Return (x, y) of the center of cell containing provided text 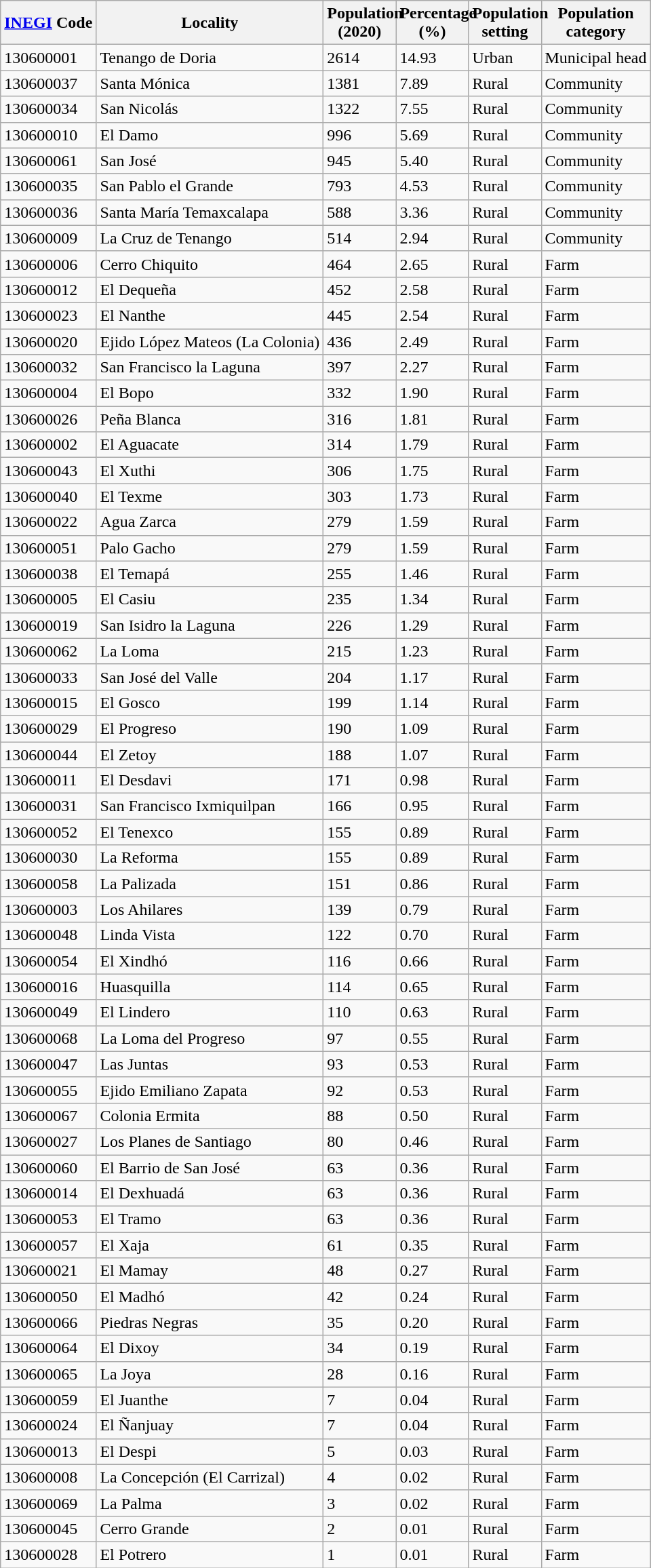
514 (359, 238)
1.81 (433, 419)
306 (359, 471)
0.70 (433, 935)
La Loma del Progreso (210, 1038)
93 (359, 1064)
El Texme (210, 496)
El Casiu (210, 600)
130600054 (49, 961)
0.95 (433, 806)
0.98 (433, 781)
El Temapá (210, 574)
INEGI Code (49, 23)
116 (359, 961)
Population category (595, 23)
130600006 (49, 264)
Peña Blanca (210, 419)
San Isidro la Laguna (210, 625)
El Tramo (210, 1219)
La Palizada (210, 884)
166 (359, 806)
1.17 (433, 677)
130600010 (49, 135)
San Francisco la Laguna (210, 368)
Santa María Temaxcalapa (210, 212)
La Cruz de Tenango (210, 238)
130600030 (49, 858)
El Xuthi (210, 471)
97 (359, 1038)
130600055 (49, 1090)
0.50 (433, 1116)
130600047 (49, 1064)
130600012 (49, 290)
35 (359, 1322)
Percentage (%) (433, 23)
130600045 (49, 1529)
0.55 (433, 1038)
La Reforma (210, 858)
130600034 (49, 109)
1381 (359, 83)
San José (210, 161)
130600016 (49, 987)
130600062 (49, 651)
El Aguacate (210, 445)
130600061 (49, 161)
3.36 (433, 212)
316 (359, 419)
El Mamay (210, 1271)
2.65 (433, 264)
130600027 (49, 1141)
130600022 (49, 522)
El Tenexco (210, 832)
151 (359, 884)
El Madhó (210, 1297)
1 (359, 1554)
130600068 (49, 1038)
130600038 (49, 574)
130600059 (49, 1400)
1322 (359, 109)
El Progreso (210, 728)
San Pablo el Grande (210, 187)
Tenango de Doria (210, 58)
130600051 (49, 548)
1.14 (433, 703)
110 (359, 1013)
130600001 (49, 58)
0.20 (433, 1322)
El Xaja (210, 1245)
1.73 (433, 496)
5.40 (433, 161)
Ejido López Mateos (La Colonia) (210, 341)
Locality (210, 23)
2.58 (433, 290)
El Damo (210, 135)
215 (359, 651)
1.09 (433, 728)
El Nanthe (210, 315)
1.90 (433, 393)
130600043 (49, 471)
La Loma (210, 651)
199 (359, 703)
0.66 (433, 961)
14.93 (433, 58)
El Potrero (210, 1554)
1.07 (433, 755)
4 (359, 1477)
34 (359, 1348)
92 (359, 1090)
130600029 (49, 728)
Cerro Chiquito (210, 264)
397 (359, 368)
Piedras Negras (210, 1322)
130600019 (49, 625)
Linda Vista (210, 935)
114 (359, 987)
130600024 (49, 1426)
332 (359, 393)
0.65 (433, 987)
0.79 (433, 909)
El Juanthe (210, 1400)
130600067 (49, 1116)
88 (359, 1116)
130600052 (49, 832)
130600002 (49, 445)
130600004 (49, 393)
San José del Valle (210, 677)
235 (359, 600)
Los Ahilares (210, 909)
2.94 (433, 238)
Colonia Ermita (210, 1116)
5.69 (433, 135)
130600031 (49, 806)
204 (359, 677)
445 (359, 315)
Ejido Emiliano Zapata (210, 1090)
452 (359, 290)
1.34 (433, 600)
190 (359, 728)
El Despi (210, 1451)
El Dixoy (210, 1348)
122 (359, 935)
Los Planes de Santiago (210, 1141)
5 (359, 1451)
Huasquilla (210, 987)
El Ñanjuay (210, 1426)
42 (359, 1297)
1.46 (433, 574)
130600011 (49, 781)
2.49 (433, 341)
130600036 (49, 212)
Agua Zarca (210, 522)
436 (359, 341)
130600026 (49, 419)
El Zetoy (210, 755)
255 (359, 574)
0.35 (433, 1245)
El Xindhó (210, 961)
La Palma (210, 1503)
0.46 (433, 1141)
303 (359, 496)
130600013 (49, 1451)
El Barrio de San José (210, 1167)
28 (359, 1374)
La Joya (210, 1374)
130600005 (49, 600)
130600003 (49, 909)
1.79 (433, 445)
130600060 (49, 1167)
130600023 (49, 315)
El Gosco (210, 703)
1.29 (433, 625)
130600065 (49, 1374)
Municipal head (595, 58)
130600032 (49, 368)
2.54 (433, 315)
El Desdavi (210, 781)
130600028 (49, 1554)
El Bopo (210, 393)
130600021 (49, 1271)
Santa Mónica (210, 83)
2.27 (433, 368)
0.86 (433, 884)
226 (359, 625)
Las Juntas (210, 1064)
Cerro Grande (210, 1529)
130600053 (49, 1219)
130600008 (49, 1477)
139 (359, 909)
48 (359, 1271)
793 (359, 187)
130600044 (49, 755)
945 (359, 161)
130600020 (49, 341)
171 (359, 781)
El Dexhuadá (210, 1194)
130600050 (49, 1297)
130600014 (49, 1194)
130600057 (49, 1245)
3 (359, 1503)
2614 (359, 58)
996 (359, 135)
130600009 (49, 238)
130600033 (49, 677)
130600058 (49, 884)
314 (359, 445)
El Dequeña (210, 290)
1.23 (433, 651)
2 (359, 1529)
188 (359, 755)
0.27 (433, 1271)
San Francisco Ixmiquilpan (210, 806)
San Nicolás (210, 109)
0.63 (433, 1013)
0.16 (433, 1374)
130600040 (49, 496)
0.19 (433, 1348)
130600048 (49, 935)
7.89 (433, 83)
130600069 (49, 1503)
588 (359, 212)
0.24 (433, 1297)
464 (359, 264)
130600015 (49, 703)
130600066 (49, 1322)
130600049 (49, 1013)
61 (359, 1245)
7.55 (433, 109)
Palo Gacho (210, 548)
0.03 (433, 1451)
La Concepción (El Carrizal) (210, 1477)
Population (2020) (359, 23)
El Lindero (210, 1013)
Urban (505, 58)
1.75 (433, 471)
80 (359, 1141)
130600035 (49, 187)
130600064 (49, 1348)
130600037 (49, 83)
Population setting (505, 23)
4.53 (433, 187)
